Scan for the cell matching the given text and deliver its (X, Y) coordinate at center. 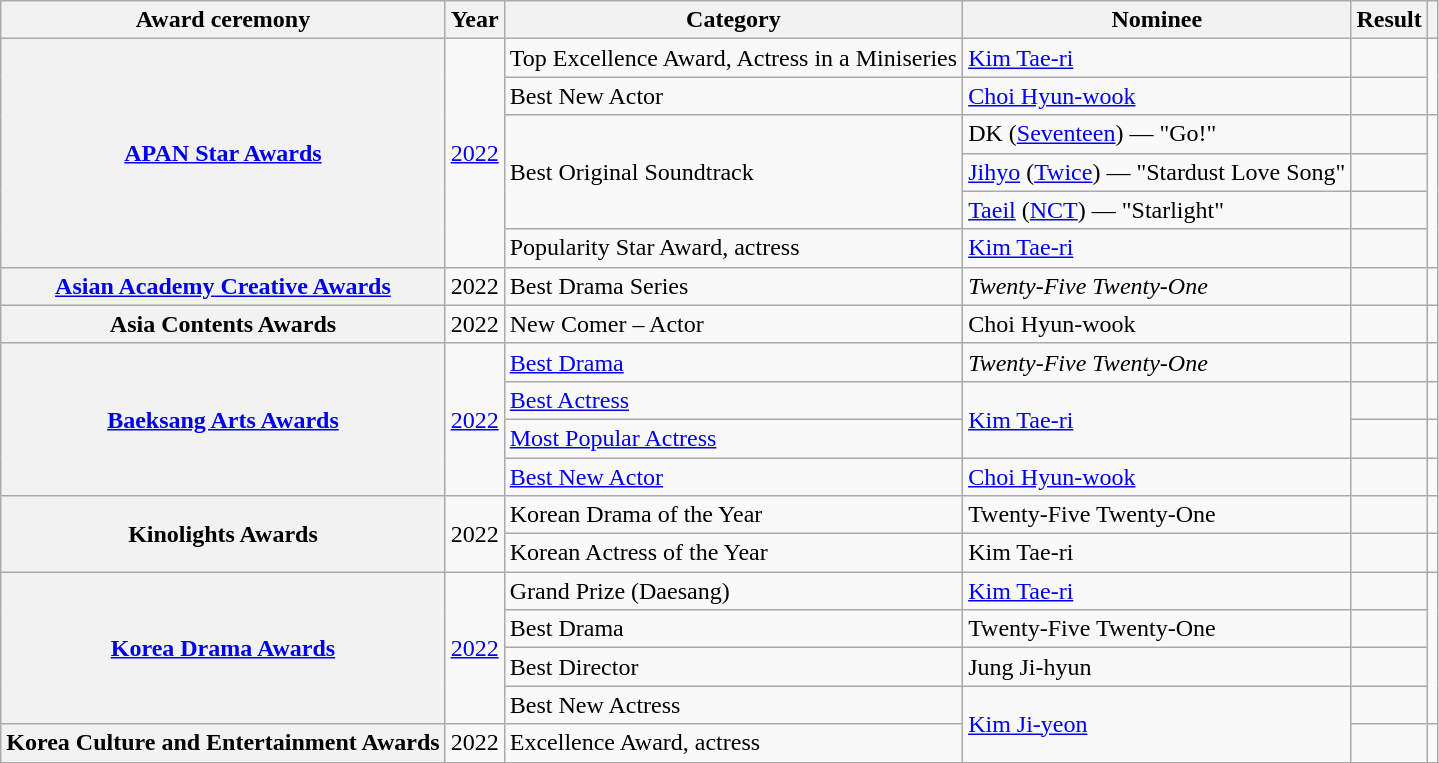
Nominee (1157, 20)
Best New Actress (733, 705)
Excellence Award, actress (733, 743)
DK (Seventeen) — "Go!" (1157, 134)
Asian Academy Creative Awards (223, 286)
Best Original Soundtrack (733, 172)
Korea Drama Awards (223, 648)
Most Popular Actress (733, 438)
Baeksang Arts Awards (223, 419)
Result (1389, 20)
Kinolights Awards (223, 534)
Grand Prize (Daesang) (733, 591)
New Comer – Actor (733, 324)
Category (733, 20)
Best Director (733, 667)
Popularity Star Award, actress (733, 248)
Jung Ji-hyun (1157, 667)
Best Actress (733, 400)
Korean Drama of the Year (733, 515)
Korea Culture and Entertainment Awards (223, 743)
Top Excellence Award, Actress in a Miniseries (733, 58)
APAN Star Awards (223, 153)
Asia Contents Awards (223, 324)
Best Drama Series (733, 286)
Korean Actress of the Year (733, 553)
Award ceremony (223, 20)
Taeil (NCT) — "Starlight" (1157, 210)
Kim Ji-yeon (1157, 724)
Jihyo (Twice) — "Stardust Love Song" (1157, 172)
Year (474, 20)
